Determine the (x, y) coordinate at the center of the cell enclosing the given text.  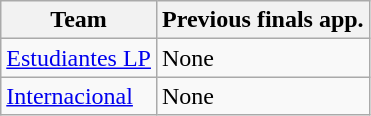
Estudiantes LP (79, 58)
Previous finals app. (262, 20)
Team (79, 20)
Internacional (79, 96)
